Provide the (X, Y) coordinate of the cell's center where the given text is located.  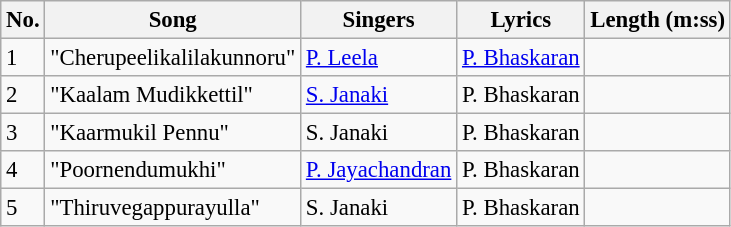
Song (173, 20)
Lyrics (521, 20)
"Cherupeelikalilakunnoru" (173, 58)
"Thiruvegappurayulla" (173, 208)
"Kaarmukil Pennu" (173, 133)
5 (23, 208)
"Kaalam Mudikkettil" (173, 95)
Singers (379, 20)
4 (23, 170)
"Poornendumukhi" (173, 170)
No. (23, 20)
Length (m:ss) (658, 20)
P. Leela (379, 58)
2 (23, 95)
3 (23, 133)
1 (23, 58)
P. Jayachandran (379, 170)
